Determine the (X, Y) coordinate at the center of the cell enclosing the given text.  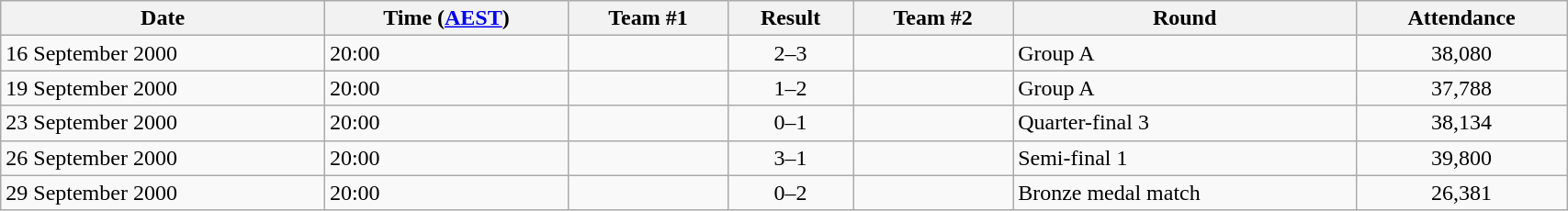
26 September 2000 (164, 158)
19 September 2000 (164, 88)
38,134 (1462, 123)
26,381 (1462, 193)
16 September 2000 (164, 53)
38,080 (1462, 53)
Bronze medal match (1185, 193)
Date (164, 18)
39,800 (1462, 158)
Result (790, 18)
Time (AEST) (446, 18)
Team #2 (933, 18)
1–2 (790, 88)
2–3 (790, 53)
Semi-final 1 (1185, 158)
Quarter-final 3 (1185, 123)
0–2 (790, 193)
Attendance (1462, 18)
Team #1 (648, 18)
Round (1185, 18)
23 September 2000 (164, 123)
3–1 (790, 158)
37,788 (1462, 88)
29 September 2000 (164, 193)
0–1 (790, 123)
